From the cell containing the given text, extract its center point as (x, y) coordinate. 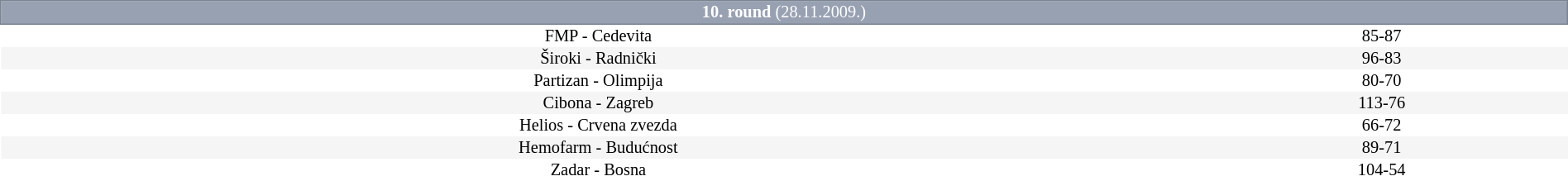
FMP - Cedevita (599, 36)
Partizan - Olimpija (599, 81)
66-72 (1381, 126)
Helios - Crvena zvezda (599, 126)
Zadar - Bosna (599, 170)
85-87 (1381, 36)
Cibona - Zagreb (599, 102)
Široki - Radnički (599, 58)
113-76 (1381, 102)
10. round (28.11.2009.) (784, 12)
89-71 (1381, 147)
Hemofarm - Budućnost (599, 147)
80-70 (1381, 81)
104-54 (1381, 170)
96-83 (1381, 58)
